Output the [X, Y] coordinate of the center of the cell containing the given text.  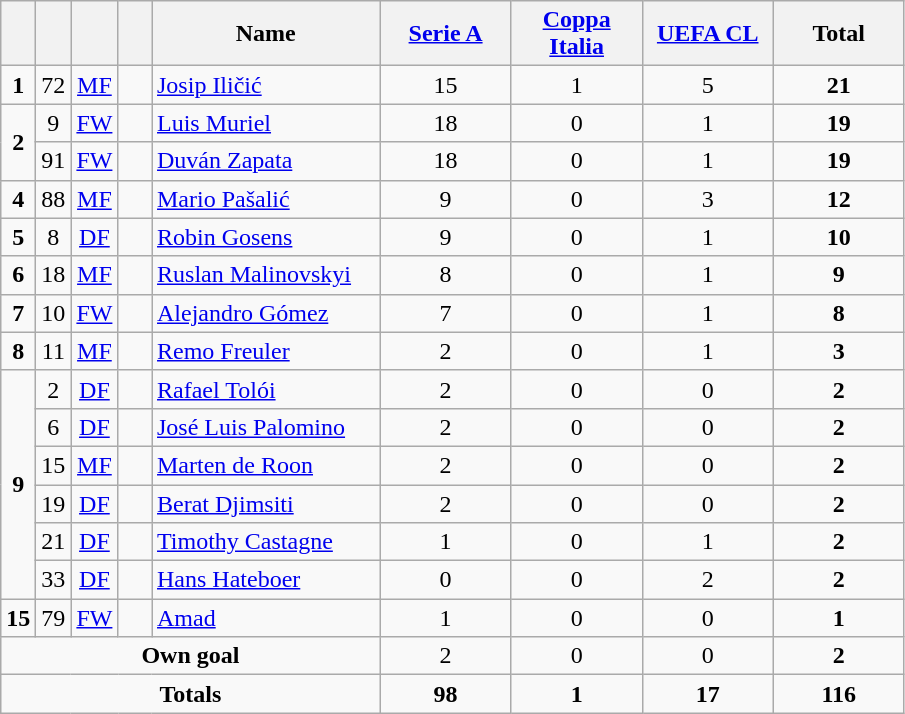
88 [54, 199]
Marten de Roon [266, 465]
11 [54, 351]
Ruslan Malinovskyi [266, 275]
33 [54, 580]
72 [54, 85]
Serie A [446, 34]
91 [54, 161]
116 [838, 694]
Berat Djimsiti [266, 503]
Alejandro Gómez [266, 313]
Mario Pašalić [266, 199]
Amad [266, 618]
Coppa Italia [576, 34]
98 [446, 694]
Total [838, 34]
12 [838, 199]
17 [708, 694]
Duván Zapata [266, 161]
Remo Freuler [266, 351]
Hans Hateboer [266, 580]
Luis Muriel [266, 123]
UEFA CL [708, 34]
Totals [190, 694]
Robin Gosens [266, 237]
Rafael Tolói [266, 389]
Name [266, 34]
Josip Iličić [266, 85]
Own goal [190, 656]
Timothy Castagne [266, 542]
José Luis Palomino [266, 427]
79 [54, 618]
4 [18, 199]
